Return (X, Y) of the center of cell containing provided text 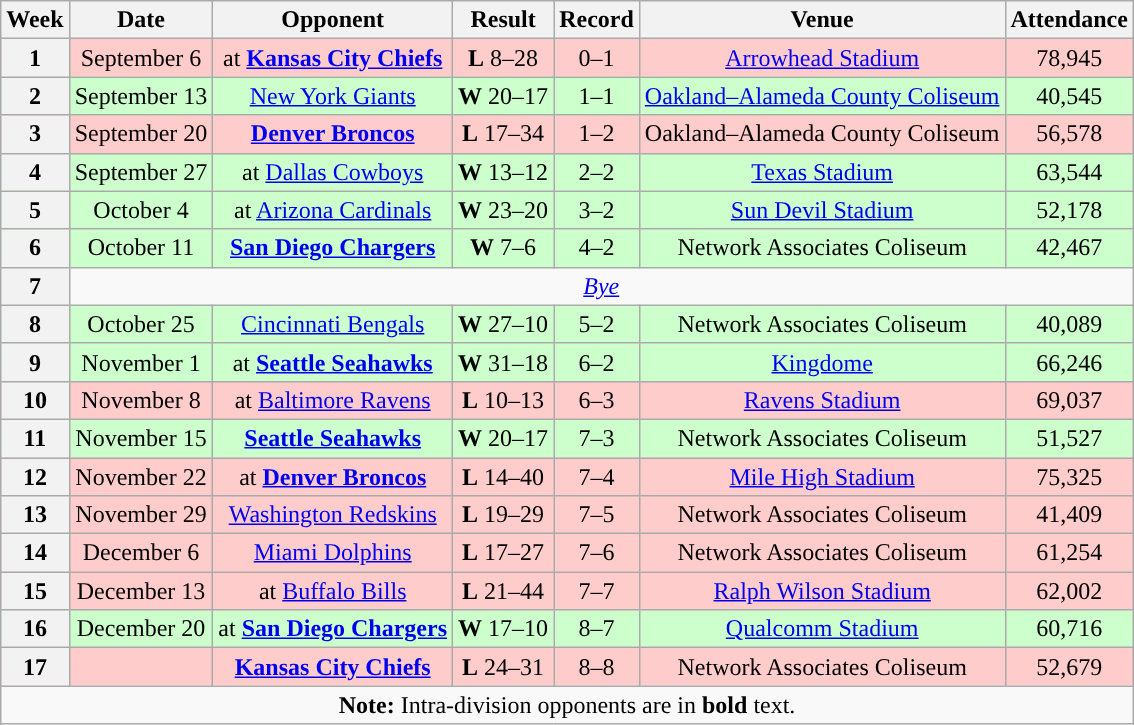
Texas Stadium (822, 172)
75,325 (1069, 477)
New York Giants (333, 96)
L 17–27 (504, 553)
60,716 (1069, 629)
0–1 (597, 58)
September 27 (141, 172)
3 (35, 134)
October 4 (141, 210)
September 6 (141, 58)
W 31–18 (504, 362)
7–4 (597, 477)
Qualcomm Stadium (822, 629)
Record (597, 20)
W 17–10 (504, 629)
September 13 (141, 96)
17 (35, 667)
7–7 (597, 591)
November 1 (141, 362)
at Baltimore Ravens (333, 400)
Sun Devil Stadium (822, 210)
8–8 (597, 667)
61,254 (1069, 553)
Attendance (1069, 20)
10 (35, 400)
5–2 (597, 324)
L 8–28 (504, 58)
Date (141, 20)
40,545 (1069, 96)
Kingdome (822, 362)
Arrowhead Stadium (822, 58)
7–5 (597, 515)
62,002 (1069, 591)
L 24–31 (504, 667)
December 13 (141, 591)
56,578 (1069, 134)
December 20 (141, 629)
51,527 (1069, 438)
November 8 (141, 400)
1 (35, 58)
3–2 (597, 210)
at Arizona Cardinals (333, 210)
8–7 (597, 629)
7 (35, 286)
52,178 (1069, 210)
W 7–6 (504, 248)
at Kansas City Chiefs (333, 58)
L 21–44 (504, 591)
52,679 (1069, 667)
16 (35, 629)
66,246 (1069, 362)
at Buffalo Bills (333, 591)
12 (35, 477)
Cincinnati Bengals (333, 324)
42,467 (1069, 248)
October 11 (141, 248)
13 (35, 515)
L 19–29 (504, 515)
Week (35, 20)
69,037 (1069, 400)
11 (35, 438)
7–6 (597, 553)
Mile High Stadium (822, 477)
Result (504, 20)
2 (35, 96)
November 22 (141, 477)
November 15 (141, 438)
at Seattle Seahawks (333, 362)
14 (35, 553)
at San Diego Chargers (333, 629)
December 6 (141, 553)
6–3 (597, 400)
9 (35, 362)
1–2 (597, 134)
L 17–34 (504, 134)
Opponent (333, 20)
October 25 (141, 324)
4–2 (597, 248)
W 23–20 (504, 210)
4 (35, 172)
at Denver Broncos (333, 477)
at Dallas Cowboys (333, 172)
L 10–13 (504, 400)
6 (35, 248)
78,945 (1069, 58)
Washington Redskins (333, 515)
Miami Dolphins (333, 553)
Note: Intra-division opponents are in bold text. (568, 705)
San Diego Chargers (333, 248)
Ravens Stadium (822, 400)
7–3 (597, 438)
November 29 (141, 515)
63,544 (1069, 172)
Seattle Seahawks (333, 438)
Bye (601, 286)
40,089 (1069, 324)
Denver Broncos (333, 134)
1–1 (597, 96)
Ralph Wilson Stadium (822, 591)
L 14–40 (504, 477)
Kansas City Chiefs (333, 667)
6–2 (597, 362)
8 (35, 324)
September 20 (141, 134)
Venue (822, 20)
41,409 (1069, 515)
2–2 (597, 172)
15 (35, 591)
W 27–10 (504, 324)
W 13–12 (504, 172)
5 (35, 210)
